Output the (x, y) coordinate of the center of the cell containing the given text.  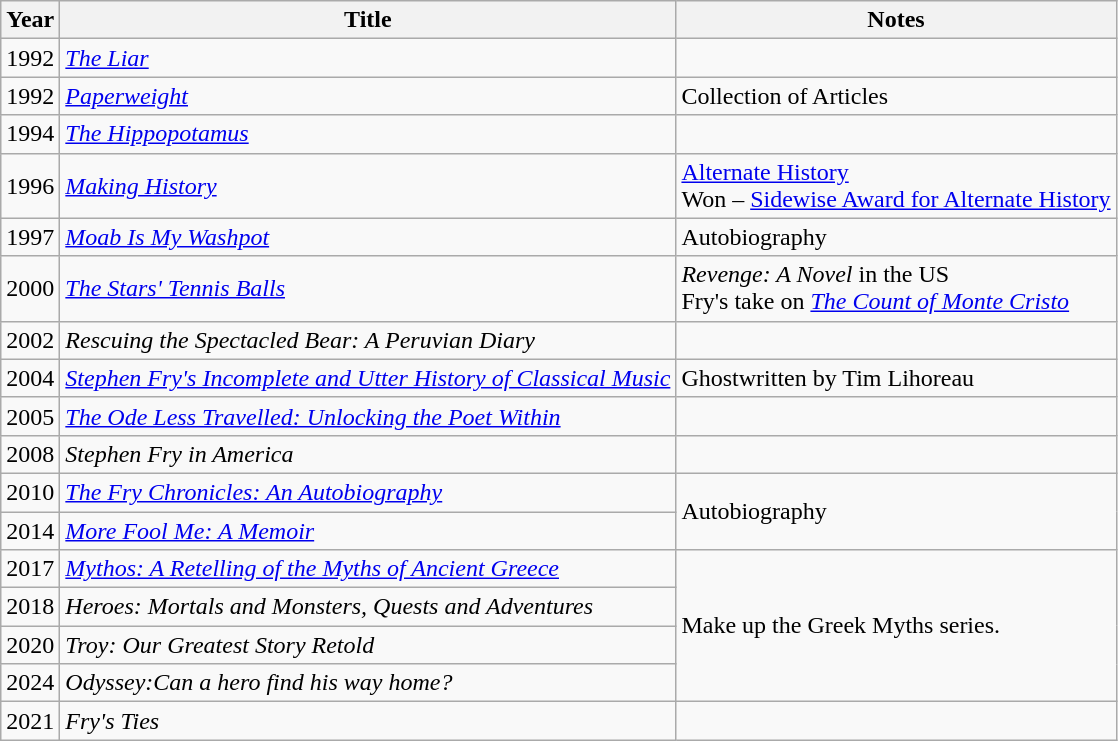
2002 (30, 340)
The Ode Less Travelled: Unlocking the Poet Within (368, 416)
2000 (30, 288)
Odyssey:Can a hero find his way home? (368, 683)
The Fry Chronicles: An Autobiography (368, 492)
Troy: Our Greatest Story Retold (368, 645)
1994 (30, 134)
Making History (368, 186)
Alternate HistoryWon – Sidewise Award for Alternate History (896, 186)
2017 (30, 569)
Stephen Fry's Incomplete and Utter History of Classical Music (368, 378)
Moab Is My Washpot (368, 237)
The Hippopotamus (368, 134)
Collection of Articles (896, 96)
Ghostwritten by Tim Lihoreau (896, 378)
2024 (30, 683)
2021 (30, 721)
2010 (30, 492)
2020 (30, 645)
2008 (30, 454)
Make up the Greek Myths series. (896, 626)
2004 (30, 378)
Fry's Ties (368, 721)
More Fool Me: A Memoir (368, 531)
Title (368, 20)
2005 (30, 416)
Notes (896, 20)
Year (30, 20)
Stephen Fry in America (368, 454)
Mythos: A Retelling of the Myths of Ancient Greece (368, 569)
Rescuing the Spectacled Bear: A Peruvian Diary (368, 340)
2014 (30, 531)
Revenge: A Novel in the USFry's take on The Count of Monte Cristo (896, 288)
1997 (30, 237)
The Liar (368, 58)
The Stars' Tennis Balls (368, 288)
Paperweight (368, 96)
2018 (30, 607)
1996 (30, 186)
Heroes: Mortals and Monsters, Quests and Adventures (368, 607)
